Return the [x, y] coordinate for the center point of the cell that contains the specified text.  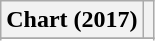
Chart (2017) [72, 20]
